Identify which cell holds the provided text, then report its [x, y] central coordinate. 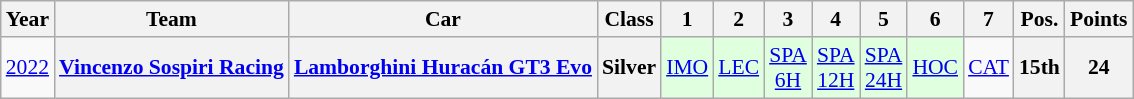
6 [935, 19]
Year [28, 19]
SPA6H [788, 68]
2022 [28, 68]
Team [172, 19]
SPA24H [884, 68]
5 [884, 19]
Car [443, 19]
15th [1040, 68]
Class [629, 19]
2 [738, 19]
Vincenzo Sospiri Racing [172, 68]
Silver [629, 68]
SPA12H [836, 68]
LEC [738, 68]
Lamborghini Huracán GT3 Evo [443, 68]
24 [1099, 68]
7 [988, 19]
HOC [935, 68]
Points [1099, 19]
Pos. [1040, 19]
1 [687, 19]
IMO [687, 68]
4 [836, 19]
CAT [988, 68]
3 [788, 19]
